Provide the [x, y] coordinate of the cell's center where the given text is located.  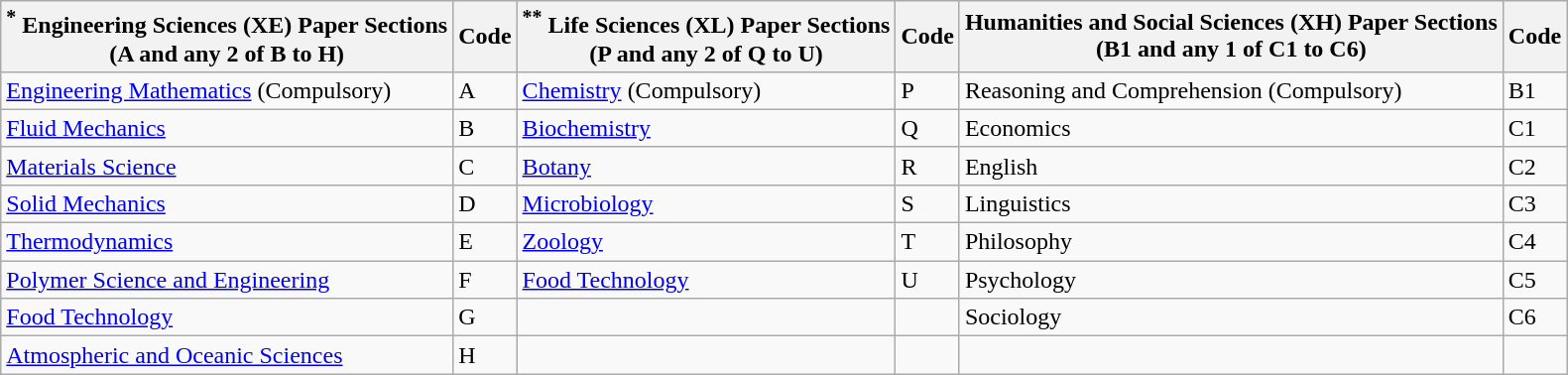
Chemistry (Compulsory) [706, 90]
Sociology [1231, 317]
Reasoning and Comprehension (Compulsory) [1231, 90]
** Life Sciences (XL) Paper Sections (P and any 2 of Q to U) [706, 37]
Q [927, 128]
Engineering Mathematics (Compulsory) [227, 90]
C5 [1534, 280]
Microbiology [706, 203]
B [485, 128]
Atmospheric and Oceanic Sciences [227, 355]
C4 [1534, 242]
Humanities and Social Sciences (XH) Paper Sections(B1 and any 1 of C1 to C6) [1231, 37]
Linguistics [1231, 203]
T [927, 242]
C2 [1534, 166]
F [485, 280]
Psychology [1231, 280]
E [485, 242]
Fluid Mechanics [227, 128]
C1 [1534, 128]
Economics [1231, 128]
Biochemistry [706, 128]
H [485, 355]
Materials Science [227, 166]
P [927, 90]
C3 [1534, 203]
Polymer Science and Engineering [227, 280]
Botany [706, 166]
C [485, 166]
G [485, 317]
R [927, 166]
U [927, 280]
Zoology [706, 242]
English [1231, 166]
S [927, 203]
* Engineering Sciences (XE) Paper Sections (A and any 2 of B to H) [227, 37]
Philosophy [1231, 242]
Thermodynamics [227, 242]
C6 [1534, 317]
A [485, 90]
D [485, 203]
Solid Mechanics [227, 203]
B1 [1534, 90]
